Scan for the cell matching the given text and deliver its [X, Y] coordinate at center. 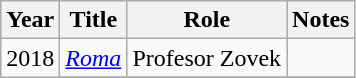
Notes [321, 20]
Profesor Zovek [207, 58]
Year [30, 20]
Title [94, 20]
Role [207, 20]
Roma [94, 58]
2018 [30, 58]
